Return [x, y] of the center of cell containing provided text 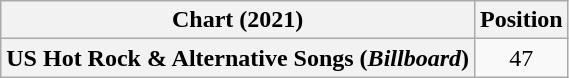
47 [521, 58]
Chart (2021) [238, 20]
Position [521, 20]
US Hot Rock & Alternative Songs (Billboard) [238, 58]
